Capture the cell that displays the provided text and extract its [X, Y] central coordinate. 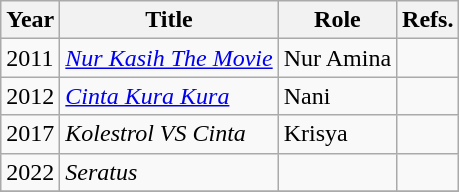
Role [337, 20]
2022 [30, 172]
Refs. [428, 20]
Title [169, 20]
Kolestrol VS Cinta [169, 134]
Cinta Kura Kura [169, 96]
Year [30, 20]
2017 [30, 134]
2012 [30, 96]
Nur Amina [337, 58]
Krisya [337, 134]
Nur Kasih The Movie [169, 58]
2011 [30, 58]
Nani [337, 96]
Seratus [169, 172]
